Search for the cell housing the specified text and yield its [x, y] center coordinate. 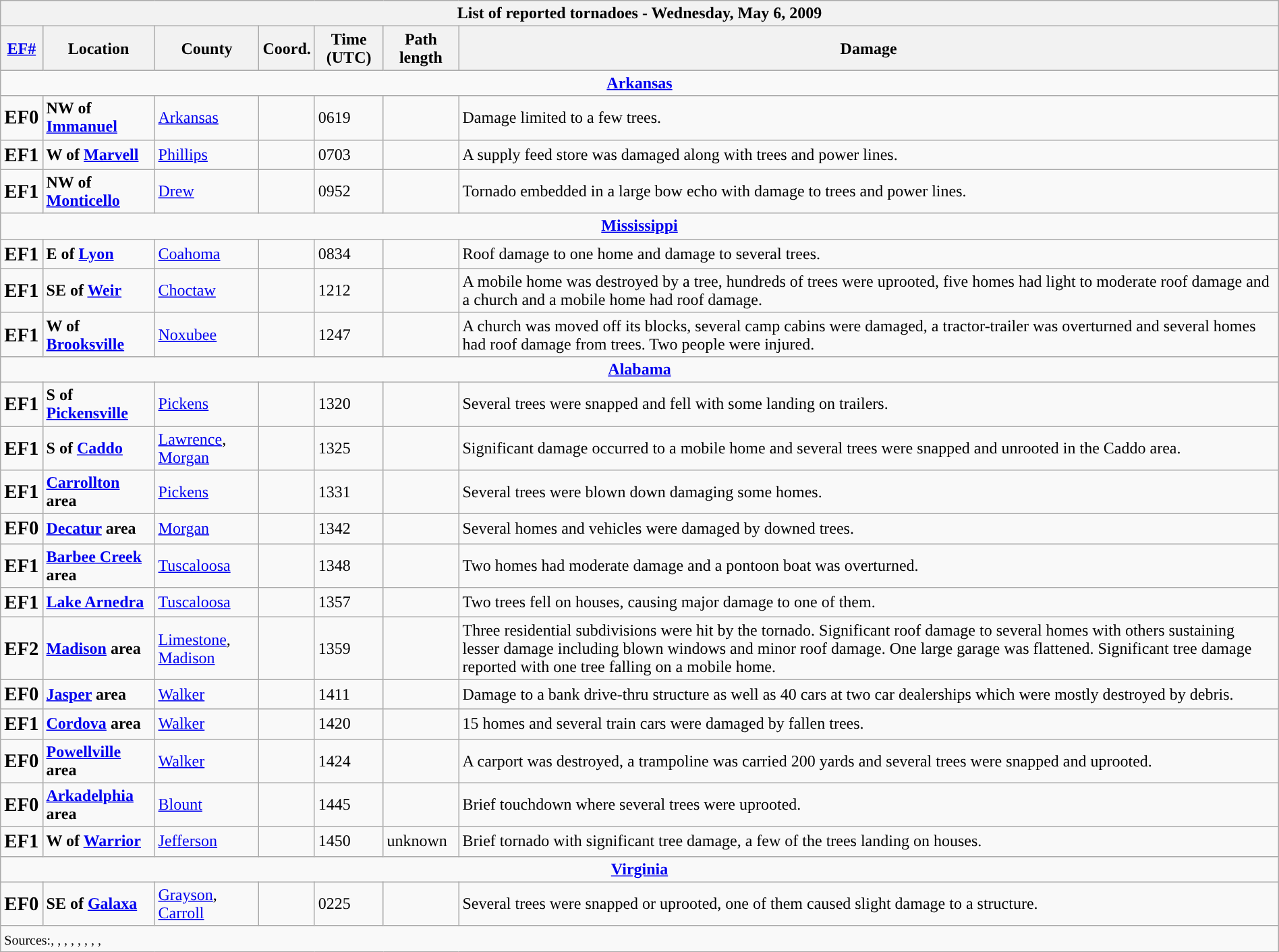
Morgan [206, 529]
Coahoma [206, 254]
Tornado embedded in a large bow echo with damage to trees and power lines. [869, 192]
County [206, 49]
Two homes had moderate damage and a pontoon boat was overturned. [869, 565]
1348 [349, 565]
1331 [349, 493]
Location [98, 49]
A supply feed store was damaged along with trees and power lines. [869, 155]
Brief touchdown where several trees were uprooted. [869, 804]
NW of Monticello [98, 192]
1450 [349, 841]
W of Brooksville [98, 335]
Grayson, Carroll [206, 904]
NW of Immanuel [98, 117]
Damage to a bank drive-thru structure as well as 40 cars at two car dealerships which were mostly destroyed by debris. [869, 694]
EF# [22, 49]
1325 [349, 448]
Damage limited to a few trees. [869, 117]
Arkadelphia area [98, 804]
Phillips [206, 155]
0619 [349, 117]
Carrollton area [98, 493]
Path length [421, 49]
1212 [349, 290]
1342 [349, 529]
Jasper area [98, 694]
Madison area [98, 648]
Two trees fell on houses, causing major damage to one of them. [869, 603]
EF2 [22, 648]
Limestone, Madison [206, 648]
0225 [349, 904]
Several trees were blown down damaging some homes. [869, 493]
1420 [349, 724]
W of Warrior [98, 841]
S of Caddo [98, 448]
unknown [421, 841]
1424 [349, 761]
Jefferson [206, 841]
0703 [349, 155]
SE of Galaxa [98, 904]
Time (UTC) [349, 49]
Noxubee [206, 335]
Several trees were snapped and fell with some landing on trailers. [869, 403]
Brief tornado with significant tree damage, a few of the trees landing on houses. [869, 841]
E of Lyon [98, 254]
1445 [349, 804]
Several homes and vehicles were damaged by downed trees. [869, 529]
SE of Weir [98, 290]
Lawrence, Morgan [206, 448]
A carport was destroyed, a trampoline was carried 200 yards and several trees were snapped and uprooted. [869, 761]
Blount [206, 804]
1411 [349, 694]
1357 [349, 603]
Damage [869, 49]
0952 [349, 192]
Roof damage to one home and damage to several trees. [869, 254]
15 homes and several train cars were damaged by fallen trees. [869, 724]
Cordova area [98, 724]
0834 [349, 254]
Sources:, , , , , , , , [639, 939]
S of Pickensville [98, 403]
Significant damage occurred to a mobile home and several trees were snapped and unrooted in the Caddo area. [869, 448]
1359 [349, 648]
Several trees were snapped or uprooted, one of them caused slight damage to a structure. [869, 904]
Virginia [639, 869]
1320 [349, 403]
Choctaw [206, 290]
List of reported tornadoes - Wednesday, May 6, 2009 [639, 13]
W of Marvell [98, 155]
Coord. [287, 49]
Drew [206, 192]
Barbee Creek area [98, 565]
Powellville area [98, 761]
Decatur area [98, 529]
1247 [349, 335]
Lake Arnedra [98, 603]
Alabama [639, 369]
Mississippi [639, 226]
